From the cell containing the given text, extract its center point as (x, y) coordinate. 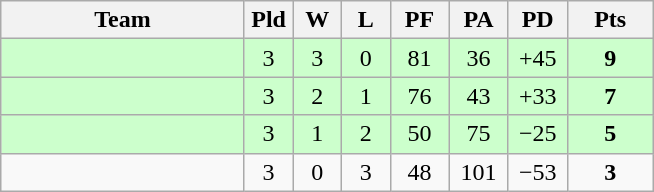
7 (610, 96)
PF (420, 20)
50 (420, 134)
43 (478, 96)
−53 (538, 172)
PA (478, 20)
5 (610, 134)
W (318, 20)
Pts (610, 20)
9 (610, 58)
Pld (268, 20)
−25 (538, 134)
101 (478, 172)
+33 (538, 96)
36 (478, 58)
L (366, 20)
PD (538, 20)
81 (420, 58)
48 (420, 172)
Team (123, 20)
76 (420, 96)
+45 (538, 58)
75 (478, 134)
